Locate the cell with the specified text and output its [x, y] center coordinate. 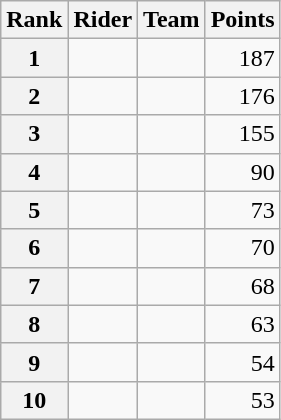
70 [242, 248]
73 [242, 210]
10 [34, 400]
Rider [103, 20]
3 [34, 134]
1 [34, 58]
8 [34, 324]
54 [242, 362]
63 [242, 324]
2 [34, 96]
6 [34, 248]
68 [242, 286]
53 [242, 400]
4 [34, 172]
7 [34, 286]
Team [172, 20]
Points [242, 20]
9 [34, 362]
187 [242, 58]
Rank [34, 20]
5 [34, 210]
176 [242, 96]
90 [242, 172]
155 [242, 134]
